Search for the cell housing the specified text and yield its (X, Y) center coordinate. 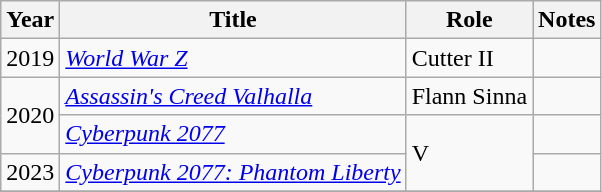
2019 (30, 58)
V (469, 153)
Title (233, 20)
2023 (30, 172)
World War Z (233, 58)
Cutter II (469, 58)
Notes (567, 20)
2020 (30, 115)
Cyberpunk 2077: Phantom Liberty (233, 172)
Cyberpunk 2077 (233, 134)
Assassin's Creed Valhalla (233, 96)
Year (30, 20)
Flann Sinna (469, 96)
Role (469, 20)
